Return the (x, y) coordinate for the center point of the cell that contains the specified text.  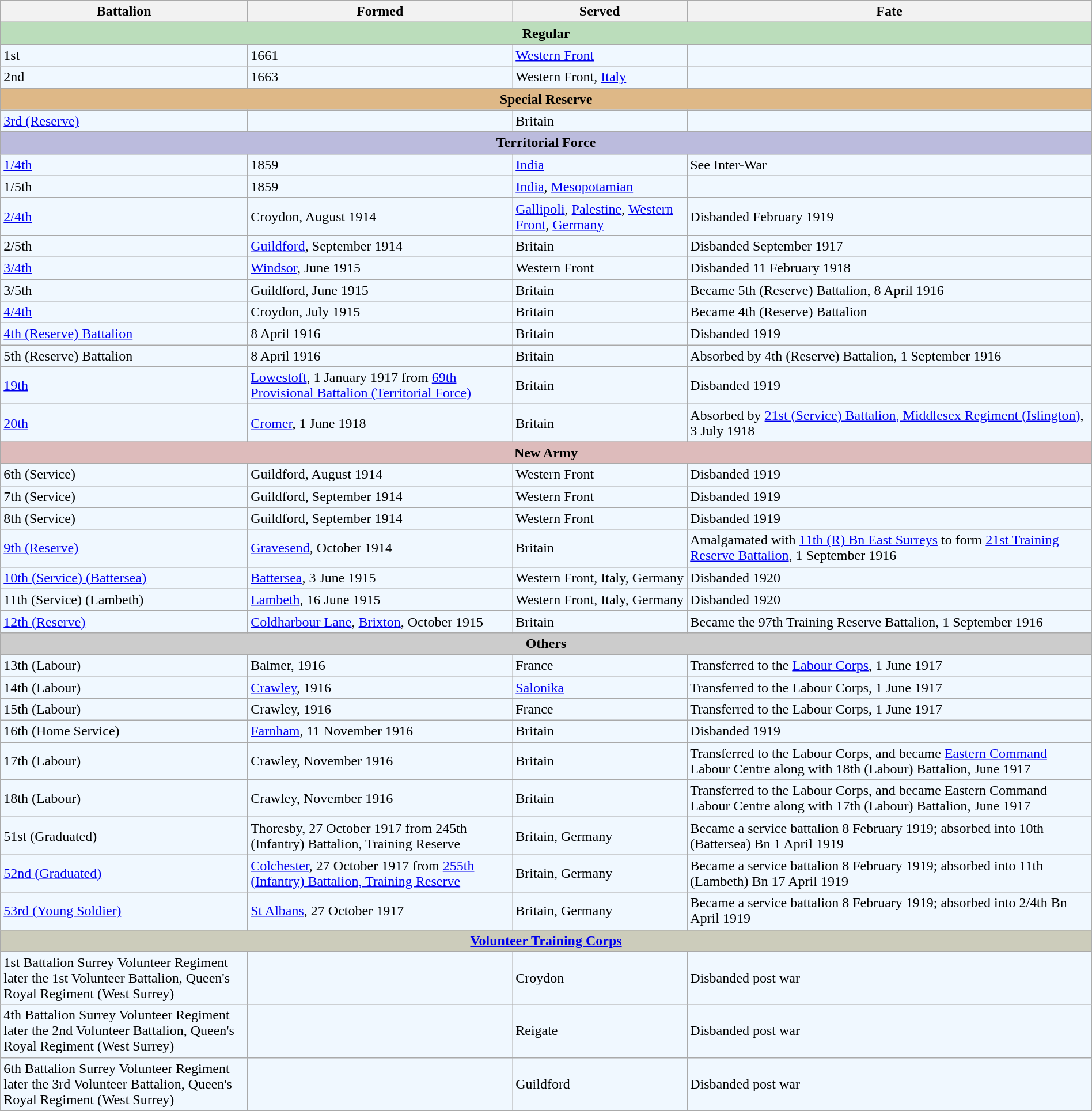
12th (Reserve) (124, 621)
Others (546, 643)
17th (Labour) (124, 761)
11th (Service) (Lambeth) (124, 600)
15th (Labour) (124, 710)
St Albans, 27 October 1917 (380, 911)
4/4th (124, 312)
Volunteer Training Corps (546, 941)
Gravesend, October 1914 (380, 548)
13th (Labour) (124, 665)
3/4th (124, 268)
Became 4th (Reserve) Battalion (889, 312)
1st Battalion Surrey Volunteer Regimentlater the 1st Volunteer Battalion, Queen's Royal Regiment (West Surrey) (124, 978)
6th (Service) (124, 475)
Thoresby, 27 October 1917 from 245th (Infantry) Battalion, Training Reserve (380, 836)
Windsor, June 1915 (380, 268)
Coldharbour Lane, Brixton, October 1915 (380, 621)
Served (600, 12)
1st (124, 55)
6th Battalion Surrey Volunteer Regimentlater the 3rd Volunteer Battalion, Queen's Royal Regiment (West Surrey) (124, 1084)
Regular (546, 33)
2nd (124, 77)
2/4th (124, 217)
Lambeth, 16 June 1915 (380, 600)
Special Reserve (546, 99)
18th (Labour) (124, 798)
Lowestoft, 1 January 1917 from 69th Provisional Battalion (Territorial Force) (380, 386)
16th (Home Service) (124, 731)
Became a service battalion 8 February 1919; absorbed into 11th (Lambeth) Bn 17 April 1919 (889, 873)
Cromer, 1 June 1918 (380, 423)
53rd (Young Soldier) (124, 911)
52nd (Graduated) (124, 873)
Absorbed by 21st (Service) Battalion, Middlesex Regiment (Islington), 3 July 1918 (889, 423)
14th (Labour) (124, 687)
4th (Reserve) Battalion (124, 334)
Disbanded 11 February 1918 (889, 268)
Battersea, 3 June 1915 (380, 578)
India (600, 165)
Disbanded February 1919 (889, 217)
India, Mesopotamian (600, 187)
Balmer, 1916 (380, 665)
Territorial Force (546, 143)
8th (Service) (124, 518)
Guildford (600, 1084)
Amalgamated with 11th (R) Bn East Surreys to form 21st Training Reserve Battalion, 1 September 1916 (889, 548)
Disbanded September 1917 (889, 246)
51st (Graduated) (124, 836)
Became a service battalion 8 February 1919; absorbed into 2/4th Bn April 1919 (889, 911)
4th Battalion Surrey Volunteer Regimentlater the 2nd Volunteer Battalion, Queen's Royal Regiment (West Surrey) (124, 1031)
Croydon (600, 978)
Gallipoli, Palestine, Western Front, Germany (600, 217)
1661 (380, 55)
3/5th (124, 290)
Salonika (600, 687)
2/5th (124, 246)
Colchester, 27 October 1917 from 255th (Infantry) Battalion, Training Reserve (380, 873)
See Inter-War (889, 165)
10th (Service) (Battersea) (124, 578)
Became 5th (Reserve) Battalion, 8 April 1916 (889, 290)
7th (Service) (124, 496)
Transferred to the Labour Corps, and became Eastern Command Labour Centre along with 17th (Labour) Battalion, June 1917 (889, 798)
Fate (889, 12)
3rd (Reserve) (124, 121)
Western Front, Italy (600, 77)
Formed (380, 12)
New Army (546, 453)
Croydon, July 1915 (380, 312)
19th (124, 386)
5th (Reserve) Battalion (124, 356)
Absorbed by 4th (Reserve) Battalion, 1 September 1916 (889, 356)
Guildford, June 1915 (380, 290)
9th (Reserve) (124, 548)
Reigate (600, 1031)
1/4th (124, 165)
20th (124, 423)
Guildford, August 1914 (380, 475)
Became the 97th Training Reserve Battalion, 1 September 1916 (889, 621)
Transferred to the Labour Corps, and became Eastern Command Labour Centre along with 18th (Labour) Battalion, June 1917 (889, 761)
Croydon, August 1914 (380, 217)
1/5th (124, 187)
Battalion (124, 12)
Farnham, 11 November 1916 (380, 731)
Became a service battalion 8 February 1919; absorbed into 10th (Battersea) Bn 1 April 1919 (889, 836)
1663 (380, 77)
